Identify which cell holds the provided text, then report its (x, y) central coordinate. 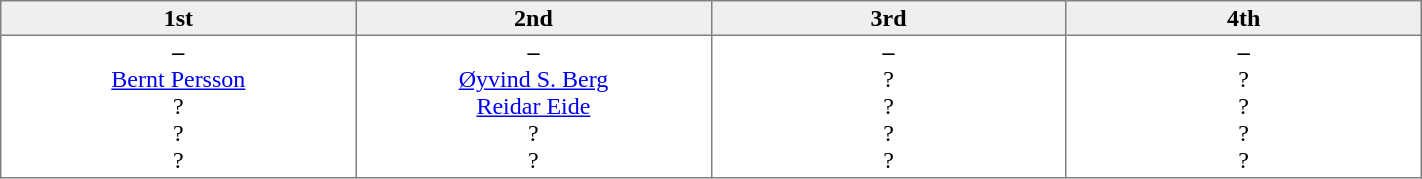
1st (178, 18)
3rd (888, 18)
– Øyvind S. BergReidar Eide?? (534, 106)
– Bernt Persson??? (178, 106)
2nd (534, 18)
4th (1244, 18)
